Pinpoint the cell where the given text exists, returning its (X, Y) midpoint coordinate. 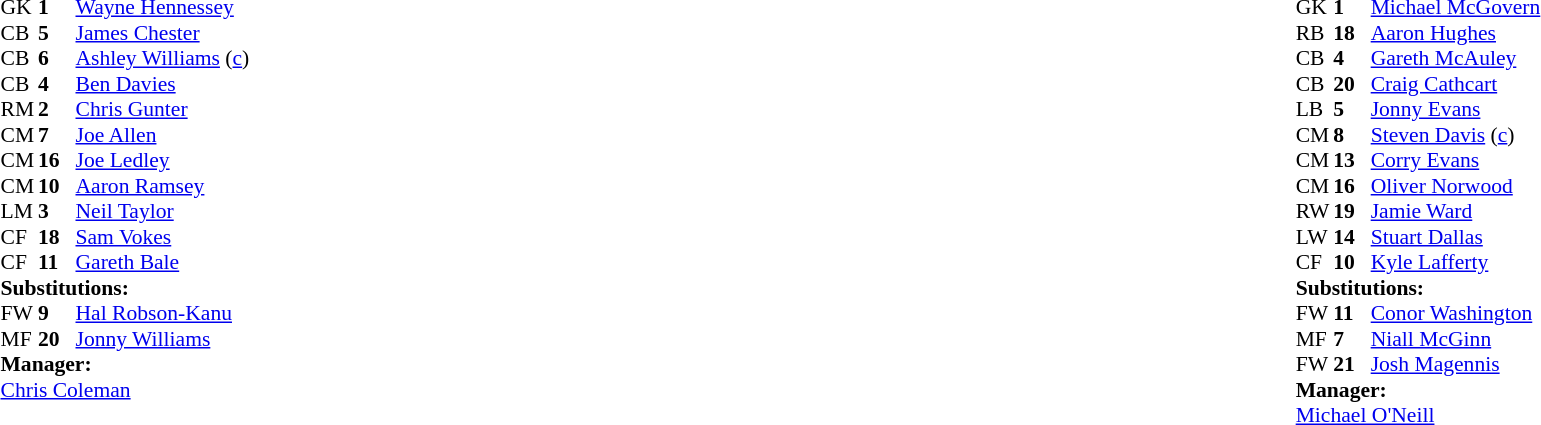
RB (1315, 33)
3 (57, 211)
13 (1352, 161)
Neil Taylor (163, 211)
Hal Robson-Kanu (163, 313)
Jonny Williams (163, 339)
21 (1352, 365)
2 (57, 109)
Aaron Hughes (1456, 33)
Stuart Dallas (1456, 237)
Gareth McAuley (1456, 59)
James Chester (163, 33)
Jonny Evans (1456, 109)
Gareth Bale (163, 263)
RM (19, 109)
Joe Allen (163, 135)
RW (1315, 211)
Joe Ledley (163, 161)
14 (1352, 237)
Kyle Lafferty (1456, 263)
Josh Magennis (1456, 365)
Conor Washington (1456, 313)
LW (1315, 237)
Steven Davis (c) (1456, 135)
Craig Cathcart (1456, 84)
Jamie Ward (1456, 211)
Ashley Williams (c) (163, 59)
LM (19, 211)
Aaron Ramsey (163, 186)
Sam Vokes (163, 237)
8 (1352, 135)
Corry Evans (1456, 161)
Chris Gunter (163, 109)
Chris Coleman (124, 390)
LB (1315, 109)
Ben Davies (163, 84)
19 (1352, 211)
Oliver Norwood (1456, 186)
9 (57, 313)
Niall McGinn (1456, 339)
6 (57, 59)
